Identify which cell holds the provided text, then report its [x, y] central coordinate. 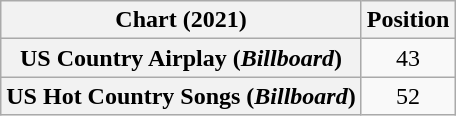
Position [408, 20]
Chart (2021) [181, 20]
52 [408, 96]
US Country Airplay (Billboard) [181, 58]
US Hot Country Songs (Billboard) [181, 96]
43 [408, 58]
